Scan for the cell matching the given text and deliver its (X, Y) coordinate at center. 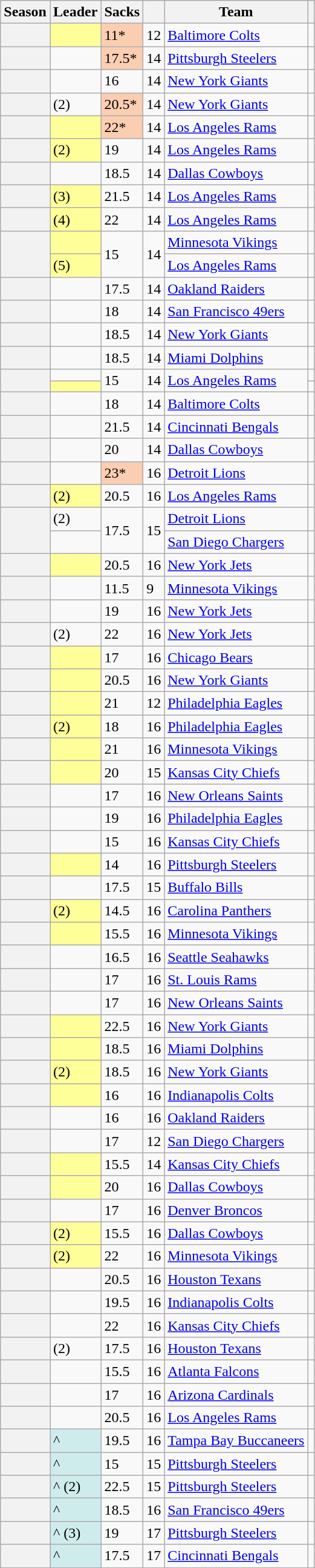
Chicago Bears (236, 657)
11.5 (122, 588)
23* (122, 473)
Team (236, 12)
20.5* (122, 104)
9 (154, 588)
(4) (75, 219)
^ (3) (75, 1533)
Arizona Cardinals (236, 1394)
(3) (75, 196)
17.5* (122, 58)
Carolina Panthers (236, 911)
Tampa Bay Buccaneers (236, 1441)
Atlanta Falcons (236, 1371)
Denver Broncos (236, 1210)
11* (122, 35)
Sacks (122, 12)
14.5 (122, 911)
St. Louis Rams (236, 980)
16.5 (122, 957)
22* (122, 127)
^ (2) (75, 1487)
Buffalo Bills (236, 888)
Season (25, 12)
(5) (75, 265)
Leader (75, 12)
Seattle Seahawks (236, 957)
